Search for the cell housing the specified text and yield its [X, Y] center coordinate. 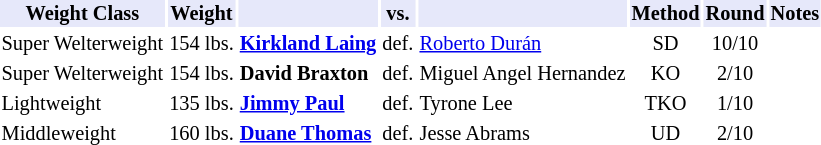
Notes [795, 14]
SD [666, 44]
Method [666, 14]
Weight Class [82, 14]
2/10 [735, 74]
Tyrone Lee [522, 104]
KO [666, 74]
Round [735, 14]
TKO [666, 104]
10/10 [735, 44]
Kirkland Laing [308, 44]
Jimmy Paul [308, 104]
Weight [202, 14]
David Braxton [308, 74]
Roberto Durán [522, 44]
vs. [398, 14]
1/10 [735, 104]
Lightweight [82, 104]
Miguel Angel Hernandez [522, 74]
135 lbs. [202, 104]
